Provide the (x, y) coordinate of the cell's center where the given text is located.  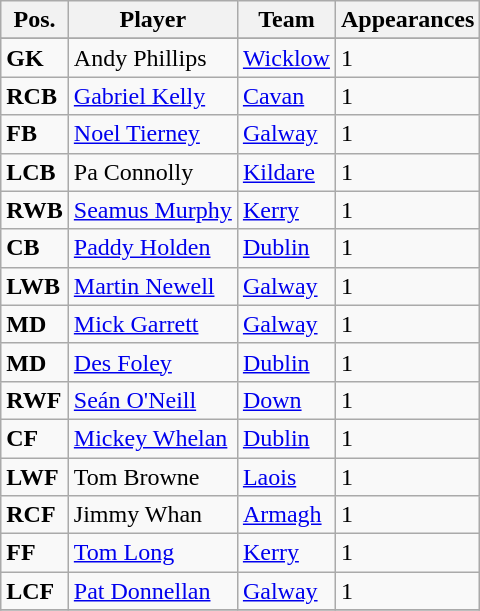
Appearances (407, 20)
Pat Donnellan (152, 591)
CF (35, 438)
LWF (35, 477)
RWB (35, 210)
Pa Connolly (152, 172)
Player (152, 20)
RCF (35, 515)
Laois (286, 477)
Mickey Whelan (152, 438)
RCB (35, 96)
Paddy Holden (152, 248)
Cavan (286, 96)
Wicklow (286, 58)
Andy Phillips (152, 58)
Tom Browne (152, 477)
Seamus Murphy (152, 210)
Tom Long (152, 553)
Down (286, 400)
Seán O'Neill (152, 400)
Mick Garrett (152, 324)
Noel Tierney (152, 134)
Des Foley (152, 362)
GK (35, 58)
Martin Newell (152, 286)
Team (286, 20)
Gabriel Kelly (152, 96)
Kildare (286, 172)
FB (35, 134)
Pos. (35, 20)
LWB (35, 286)
RWF (35, 400)
LCF (35, 591)
Armagh (286, 515)
LCB (35, 172)
FF (35, 553)
CB (35, 248)
Jimmy Whan (152, 515)
